Search for the cell housing the specified text and yield its (x, y) center coordinate. 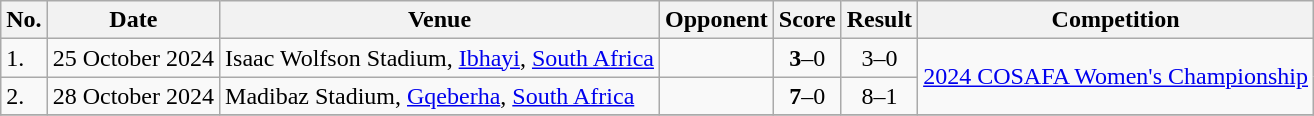
8–1 (879, 96)
2. (24, 96)
2024 COSAFA Women's Championship (1116, 77)
25 October 2024 (133, 58)
No. (24, 20)
28 October 2024 (133, 96)
Result (879, 20)
Score (807, 20)
Date (133, 20)
7–0 (807, 96)
Madibaz Stadium, Gqeberha, South Africa (440, 96)
1. (24, 58)
Isaac Wolfson Stadium, Ibhayi, South Africa (440, 58)
Opponent (716, 20)
Venue (440, 20)
Competition (1116, 20)
